Scan for the cell matching the given text and deliver its (X, Y) coordinate at center. 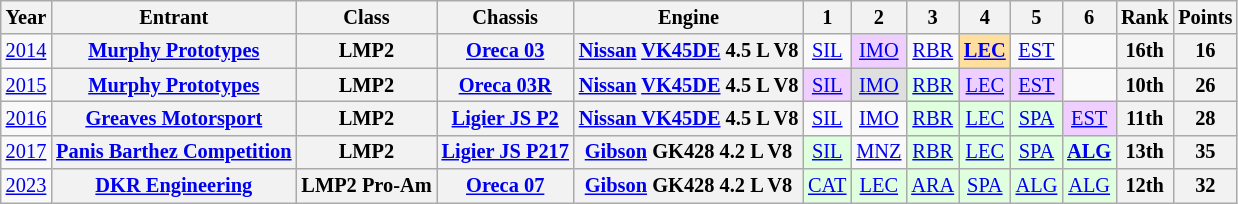
DKR Engineering (174, 186)
Class (366, 17)
Greaves Motorsport (174, 118)
1 (827, 17)
10th (1144, 85)
Rank (1144, 17)
4 (985, 17)
5 (1037, 17)
3 (932, 17)
Ligier JS P217 (506, 152)
11th (1144, 118)
LMP2 Pro-Am (366, 186)
6 (1089, 17)
2 (878, 17)
MNZ (878, 152)
2023 (26, 186)
2014 (26, 51)
Engine (688, 17)
Panis Barthez Competition (174, 152)
CAT (827, 186)
32 (1205, 186)
ARA (932, 186)
Oreca 07 (506, 186)
13th (1144, 152)
Entrant (174, 17)
Oreca 03 (506, 51)
Ligier JS P2 (506, 118)
12th (1144, 186)
2015 (26, 85)
28 (1205, 118)
16 (1205, 51)
Year (26, 17)
16th (1144, 51)
26 (1205, 85)
Points (1205, 17)
2016 (26, 118)
2017 (26, 152)
Chassis (506, 17)
Oreca 03R (506, 85)
35 (1205, 152)
